Find where the given text appears and provide that cell's center as [X, Y] coordinate. 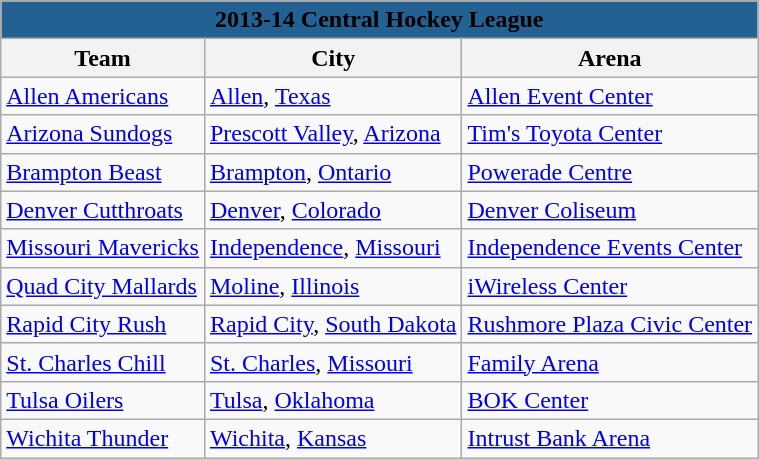
Intrust Bank Arena [610, 438]
Rushmore Plaza Civic Center [610, 324]
St. Charles, Missouri [333, 362]
Independence Events Center [610, 248]
Tulsa Oilers [103, 400]
Allen Event Center [610, 96]
City [333, 58]
Tulsa, Oklahoma [333, 400]
BOK Center [610, 400]
Rapid City, South Dakota [333, 324]
Brampton Beast [103, 172]
Moline, Illinois [333, 286]
Rapid City Rush [103, 324]
Family Arena [610, 362]
Quad City Mallards [103, 286]
Missouri Mavericks [103, 248]
Denver, Colorado [333, 210]
iWireless Center [610, 286]
Wichita, Kansas [333, 438]
2013-14 Central Hockey League [380, 20]
Team [103, 58]
Allen, Texas [333, 96]
Prescott Valley, Arizona [333, 134]
Wichita Thunder [103, 438]
Independence, Missouri [333, 248]
Brampton, Ontario [333, 172]
Arizona Sundogs [103, 134]
Allen Americans [103, 96]
St. Charles Chill [103, 362]
Powerade Centre [610, 172]
Arena [610, 58]
Denver Cutthroats [103, 210]
Denver Coliseum [610, 210]
Tim's Toyota Center [610, 134]
